Identify which cell holds the provided text, then report its [X, Y] central coordinate. 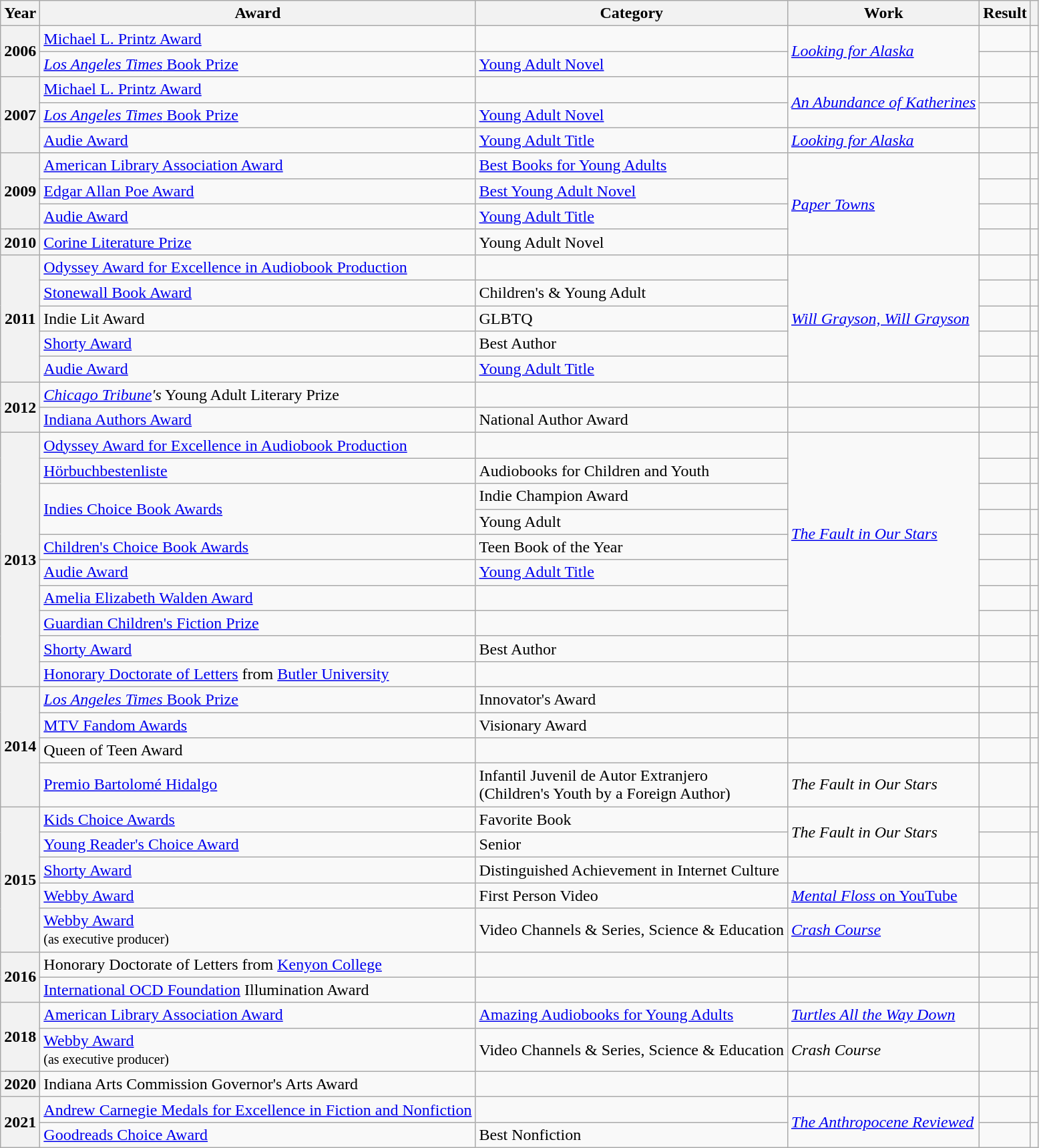
2015 [20, 879]
Indiana Arts Commission Governor's Arts Award [258, 1084]
Work [884, 13]
An Abundance of Katherines [884, 102]
Indiana Authors Award [258, 420]
2020 [20, 1084]
Children's Choice Book Awards [258, 547]
2007 [20, 115]
Andrew Carnegie Medals for Excellence in Fiction and Nonfiction [258, 1109]
Best Nonfiction [632, 1135]
Infantil Juvenil de Autor Extranjero (Children's Youth by a Foreign Author) [632, 785]
Year [20, 13]
2018 [20, 1036]
Edgar Allan Poe Award [258, 191]
First Person Video [632, 896]
International OCD Foundation Illumination Award [258, 990]
Queen of Teen Award [258, 751]
2021 [20, 1122]
2010 [20, 242]
Paper Towns [884, 204]
Will Grayson, Will Grayson [884, 318]
Mental Floss on YouTube [884, 896]
Premio Bartolomé Hidalgo [258, 785]
Honorary Doctorate of Letters from Kenyon College [258, 964]
Audiobooks for Children and Youth [632, 471]
Senior [632, 845]
MTV Fandom Awards [258, 725]
Result [1005, 13]
Young Adult [632, 522]
Teen Book of the Year [632, 547]
Children's & Young Adult [632, 293]
2013 [20, 560]
2014 [20, 747]
Distinguished Achievement in Internet Culture [632, 870]
Young Reader's Choice Award [258, 845]
Amazing Audiobooks for Young Adults [632, 1015]
Webby Award [258, 896]
Chicago Tribune's Young Adult Literary Prize [258, 395]
Hörbuchbestenliste [258, 471]
Award [258, 13]
2006 [20, 51]
Best Young Adult Novel [632, 191]
Best Books for Young Adults [632, 166]
2012 [20, 407]
Visionary Award [632, 725]
2016 [20, 977]
Category [632, 13]
2009 [20, 191]
Indie Lit Award [258, 319]
Guardian Children's Fiction Prize [258, 623]
Turtles All the Way Down [884, 1015]
Innovator's Award [632, 699]
Corine Literature Prize [258, 242]
Indies Choice Book Awards [258, 509]
National Author Award [632, 420]
The Anthropocene Reviewed [884, 1122]
Indie Champion Award [632, 496]
Goodreads Choice Award [258, 1135]
Honorary Doctorate of Letters from Butler University [258, 674]
Kids Choice Awards [258, 819]
Amelia Elizabeth Walden Award [258, 598]
2011 [20, 318]
Favorite Book [632, 819]
GLBTQ [632, 319]
Stonewall Book Award [258, 293]
